Pinpoint the cell where the given text exists, returning its [x, y] midpoint coordinate. 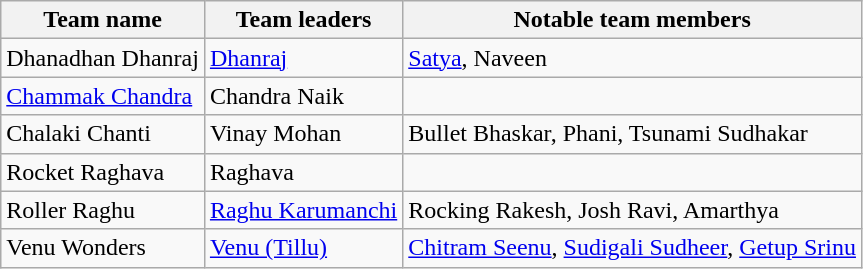
Rocking Rakesh, Josh Ravi, Amarthya [632, 210]
Chammak Chandra [103, 96]
Dhanraj [303, 58]
Notable team members [632, 20]
Roller Raghu [103, 210]
Dhanadhan Dhanraj [103, 58]
Raghava [303, 172]
Venu (Tillu) [303, 248]
Rocket Raghava [103, 172]
Team name [103, 20]
Team leaders [303, 20]
Satya, Naveen [632, 58]
Chitram Seenu, Sudigali Sudheer, Getup Srinu [632, 248]
Chandra Naik [303, 96]
Chalaki Chanti [103, 134]
Raghu Karumanchi [303, 210]
Venu Wonders [103, 248]
Bullet Bhaskar, Phani, Tsunami Sudhakar [632, 134]
Vinay Mohan [303, 134]
